Return (X, Y) of the center of cell containing provided text 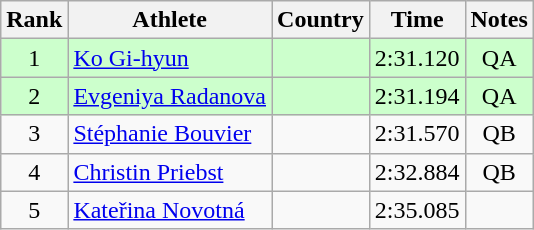
3 (34, 134)
Time (417, 20)
Athlete (170, 20)
Christin Priebst (170, 172)
Stéphanie Bouvier (170, 134)
2 (34, 96)
Ko Gi-hyun (170, 58)
Kateřina Novotná (170, 210)
2:31.570 (417, 134)
2:31.194 (417, 96)
Country (321, 20)
2:31.120 (417, 58)
Rank (34, 20)
4 (34, 172)
2:35.085 (417, 210)
1 (34, 58)
Notes (499, 20)
5 (34, 210)
2:32.884 (417, 172)
Evgeniya Radanova (170, 96)
